Locate the cell with the specified text and output its (X, Y) center coordinate. 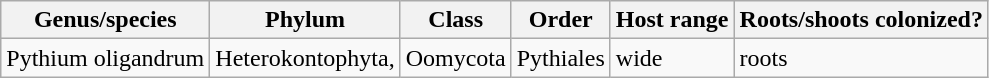
Genus/species (106, 20)
Pythium oligandrum (106, 58)
Phylum (305, 20)
Heterokontophyta, (305, 58)
Order (560, 20)
Class (456, 20)
wide (672, 58)
Oomycota (456, 58)
roots (861, 58)
Pythiales (560, 58)
Host range (672, 20)
Roots/shoots colonized? (861, 20)
